Pinpoint the cell where the given text exists, returning its (X, Y) midpoint coordinate. 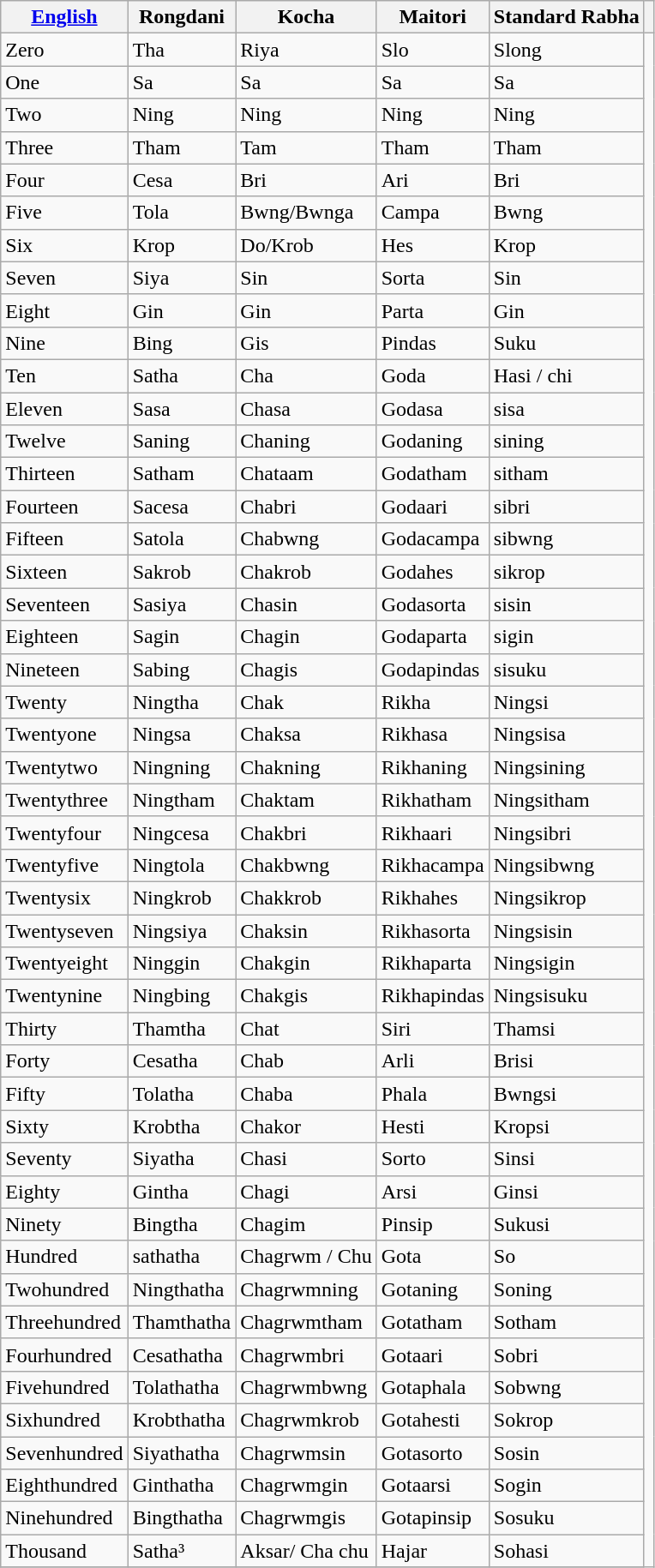
Gotapinsip (432, 1518)
Chakgis (306, 996)
Bwng/Bwnga (306, 213)
Bingthatha (182, 1518)
Chagrwmkrob (306, 1420)
Rikha (432, 702)
Sagin (182, 637)
Pinsip (432, 1224)
Aksar/ Cha chu (306, 1551)
Ten (64, 375)
Gotasorto (432, 1453)
Seven (64, 278)
Goda (432, 375)
Rikhapindas (432, 996)
Forty (64, 1061)
Seventy (64, 1159)
Eighthundred (64, 1486)
Ningsitham (566, 800)
Hajar (432, 1551)
Cesa (182, 180)
Gotaning (432, 1289)
Ningsibri (566, 832)
Ningthatha (182, 1289)
Chaning (306, 442)
One (64, 82)
Ningning (182, 767)
sikrop (566, 572)
Sixhundred (64, 1420)
Sasiya (182, 604)
Nine (64, 343)
Rikhacampa (432, 865)
Sixty (64, 1126)
Ginsi (566, 1192)
Ningkrob (182, 898)
Thirteen (64, 474)
Gotahesti (432, 1420)
Rikhatham (432, 800)
Ninggin (182, 964)
Phala (432, 1094)
Ninehundred (64, 1518)
Tam (306, 147)
Satha (182, 375)
Chagin (306, 637)
Bwng (566, 213)
Sinsi (566, 1159)
English (64, 17)
Eighteen (64, 637)
Sobri (566, 1355)
Gotaari (432, 1355)
sisin (566, 604)
Siyatha (182, 1159)
Kocha (306, 17)
Parta (432, 310)
Arsi (432, 1192)
Sasa (182, 409)
Chakkrob (306, 898)
Eleven (64, 409)
Chasa (306, 409)
Sevenhundred (64, 1453)
Hundred (64, 1257)
Chakbri (306, 832)
Chagis (306, 670)
Ningsiya (182, 930)
Siyathatha (182, 1453)
Saning (182, 442)
Twohundred (64, 1289)
Tha (182, 50)
Chakor (306, 1126)
Campa (432, 213)
Ningsisa (566, 735)
Chasi (306, 1159)
Sorto (432, 1159)
Brisi (566, 1061)
Cesatha (182, 1061)
Chagi (306, 1192)
Chagrwmsin (306, 1453)
Seventeen (64, 604)
Chaksin (306, 930)
Krobtha (182, 1126)
Gintha (182, 1192)
Slong (566, 50)
Ari (432, 180)
Twentyseven (64, 930)
So (566, 1257)
Rikhahes (432, 898)
Ningsisuku (566, 996)
Kropsi (566, 1126)
Two (64, 115)
Soning (566, 1289)
sathatha (182, 1257)
Bingtha (182, 1224)
Chabwng (306, 539)
Twentynine (64, 996)
sisuku (566, 670)
Sukusi (566, 1224)
Chaba (306, 1094)
sibri (566, 507)
Eight (64, 310)
Chagrwmgin (306, 1486)
Chagrwm / Chu (306, 1257)
Twentythree (64, 800)
Chataam (306, 474)
Fourhundred (64, 1355)
Tola (182, 213)
Twentyeight (64, 964)
Siri (432, 1029)
Do/Krob (306, 245)
Fourteen (64, 507)
Standard Rabha (566, 17)
Sacesa (182, 507)
Ningtola (182, 865)
Thirty (64, 1029)
Thamthatha (182, 1322)
Fifteen (64, 539)
Eighty (64, 1192)
Suku (566, 343)
Krobthatha (182, 1420)
Six (64, 245)
Sokrop (566, 1420)
sining (566, 442)
Godapindas (432, 670)
Rikhaning (432, 767)
Chakbwng (306, 865)
Three (64, 147)
sigin (566, 637)
Sixteen (64, 572)
Rikhaari (432, 832)
sibwng (566, 539)
Chaktam (306, 800)
Bing (182, 343)
Twentyfour (64, 832)
Ningcesa (182, 832)
Twelve (64, 442)
Chab (306, 1061)
Gis (306, 343)
Ginthatha (182, 1486)
Cha (306, 375)
Godasa (432, 409)
Gotaphala (432, 1387)
Chakning (306, 767)
Hesti (432, 1126)
Ningsigin (566, 964)
Tolathatha (182, 1387)
Rikhasorta (432, 930)
Ningsi (566, 702)
Pindas (432, 343)
Ningtham (182, 800)
Godasorta (432, 604)
Godatham (432, 474)
Twentyfive (64, 865)
Sabing (182, 670)
Chagrwmgis (306, 1518)
Ningsibwng (566, 865)
Gotaarsi (432, 1486)
Gota (432, 1257)
Chat (306, 1029)
Rongdani (182, 17)
Gotatham (432, 1322)
Slo (432, 50)
Ningtha (182, 702)
Hasi / chi (566, 375)
Chagrwmbri (306, 1355)
Ningsisin (566, 930)
Sosin (566, 1453)
Rikhaparta (432, 964)
Twentysix (64, 898)
Thamsi (566, 1029)
Siya (182, 278)
Chagrwmning (306, 1289)
Godaning (432, 442)
Rikhasa (432, 735)
Four (64, 180)
Chaksa (306, 735)
Ninety (64, 1224)
Sakrob (182, 572)
Threehundred (64, 1322)
Godaparta (432, 637)
Ningsining (566, 767)
Tolatha (182, 1094)
Nineteen (64, 670)
Chabri (306, 507)
Sobwng (566, 1387)
Thamtha (182, 1029)
Hes (432, 245)
Chak (306, 702)
Chasin (306, 604)
Cesathatha (182, 1355)
Twenty (64, 702)
Chakgin (306, 964)
Sorta (432, 278)
Bwngsi (566, 1094)
Godacampa (432, 539)
Five (64, 213)
Fifty (64, 1094)
Thousand (64, 1551)
Godahes (432, 572)
Sotham (566, 1322)
Twentyone (64, 735)
Satham (182, 474)
sitham (566, 474)
Sogin (566, 1486)
Ningsikrop (566, 898)
Riya (306, 50)
sisa (566, 409)
Sosuku (566, 1518)
Twentytwo (64, 767)
Zero (64, 50)
Chakrob (306, 572)
Fivehundred (64, 1387)
Sohasi (566, 1551)
Satha³ (182, 1551)
Maitori (432, 17)
Satola (182, 539)
Chagrwmtham (306, 1322)
Ningsa (182, 735)
Chagrwmbwng (306, 1387)
Arli (432, 1061)
Ningbing (182, 996)
Godaari (432, 507)
Chagim (306, 1224)
